Find where the given text appears and provide that cell's center as (X, Y) coordinate. 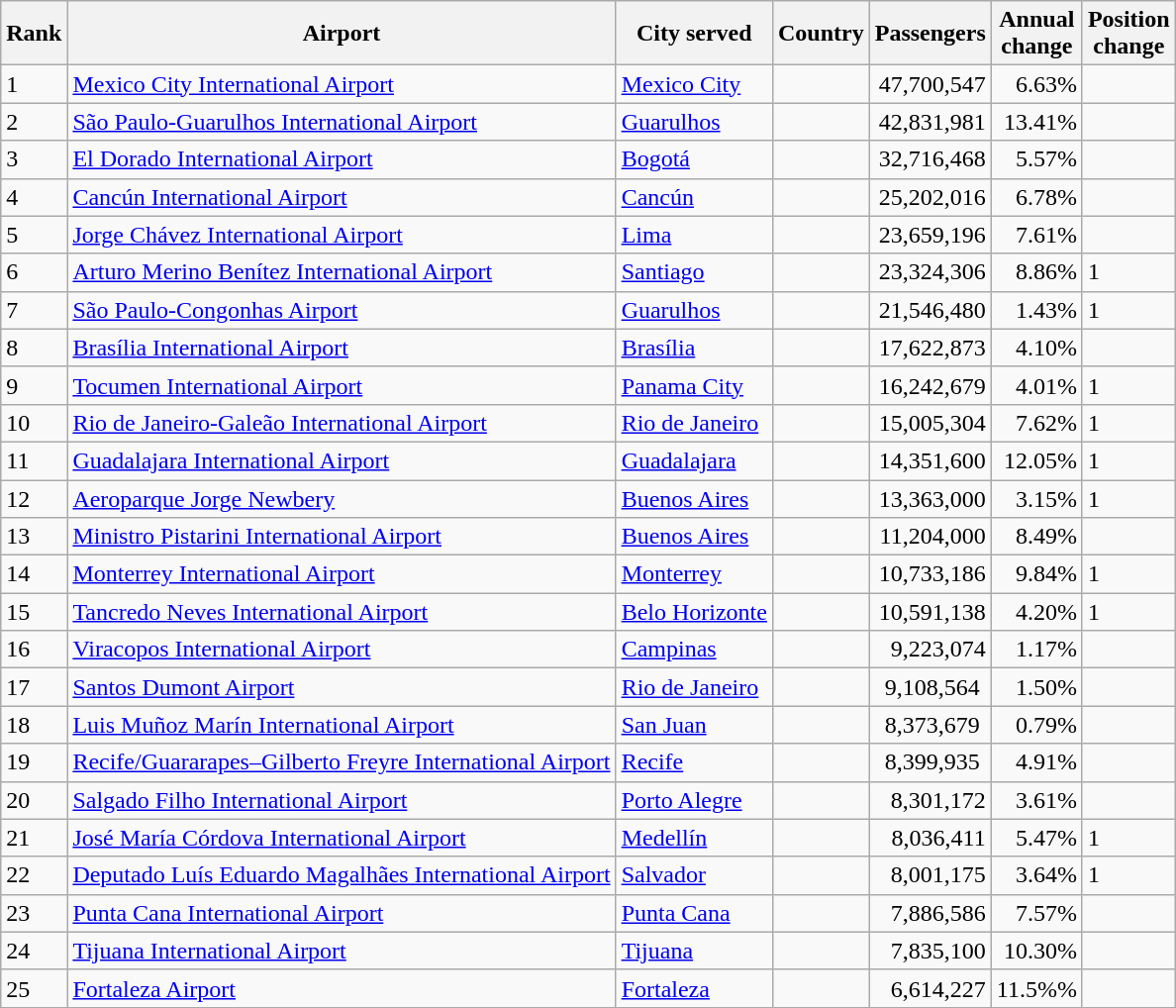
9 (34, 385)
Tijuana (694, 951)
4 (34, 197)
1.50% (1036, 687)
Porto Alegre (694, 800)
5.47% (1036, 838)
19 (34, 762)
18 (34, 725)
Fortaleza (694, 988)
Fortaleza Airport (342, 988)
21 (34, 838)
20 (34, 800)
11.5%% (1036, 988)
Punta Cana (694, 913)
7,886,586 (931, 913)
Salgado Filho International Airport (342, 800)
5.57% (1036, 159)
Medellín (694, 838)
15,005,304 (931, 423)
Bogotá (694, 159)
Aeroparque Jorge Newbery (342, 498)
15 (34, 612)
11 (34, 460)
Luis Muñoz Marín International Airport (342, 725)
10,591,138 (931, 612)
9,108,564 (931, 687)
City served (694, 34)
2 (34, 122)
Deputado Luís Eduardo Magalhães International Airport (342, 875)
25,202,016 (931, 197)
4.91% (1036, 762)
Guadalajara International Airport (342, 460)
6.63% (1036, 84)
8,373,679 (931, 725)
23,659,196 (931, 235)
Brasília International Airport (342, 348)
13 (34, 537)
São Paulo-Guarulhos International Airport (342, 122)
Brasília (694, 348)
10,733,186 (931, 574)
3.15% (1036, 498)
Passengers (931, 34)
8 (34, 348)
7 (34, 310)
Monterrey (694, 574)
8,301,172 (931, 800)
El Dorado International Airport (342, 159)
7.61% (1036, 235)
23 (34, 913)
8.86% (1036, 272)
Cancún International Airport (342, 197)
Ministro Pistarini International Airport (342, 537)
Punta Cana International Airport (342, 913)
12.05% (1036, 460)
10 (34, 423)
Jorge Chávez International Airport (342, 235)
7.57% (1036, 913)
Santiago (694, 272)
12 (34, 498)
Recife (694, 762)
16 (34, 650)
17,622,873 (931, 348)
24 (34, 951)
14 (34, 574)
14,351,600 (931, 460)
25 (34, 988)
6,614,227 (931, 988)
Belo Horizonte (694, 612)
17 (34, 687)
8.49% (1036, 537)
7,835,100 (931, 951)
Cancún (694, 197)
11,204,000 (931, 537)
Monterrey International Airport (342, 574)
13.41% (1036, 122)
7.62% (1036, 423)
Positionchange (1128, 34)
São Paulo-Congonhas Airport (342, 310)
Rio de Janeiro-Galeão International Airport (342, 423)
23,324,306 (931, 272)
5 (34, 235)
Mexico City (694, 84)
32,716,468 (931, 159)
San Juan (694, 725)
Campinas (694, 650)
Tocumen International Airport (342, 385)
6.78% (1036, 197)
Arturo Merino Benítez International Airport (342, 272)
21,546,480 (931, 310)
Guadalajara (694, 460)
Rank (34, 34)
8,001,175 (931, 875)
1.43% (1036, 310)
Annualchange (1036, 34)
Mexico City International Airport (342, 84)
3.64% (1036, 875)
4.10% (1036, 348)
47,700,547 (931, 84)
Recife/Guararapes–Gilberto Freyre International Airport (342, 762)
Viracopos International Airport (342, 650)
Panama City (694, 385)
José María Córdova International Airport (342, 838)
Airport (342, 34)
9,223,074 (931, 650)
42,831,981 (931, 122)
Tancredo Neves International Airport (342, 612)
16,242,679 (931, 385)
3 (34, 159)
Tijuana International Airport (342, 951)
3.61% (1036, 800)
8,036,411 (931, 838)
13,363,000 (931, 498)
Lima (694, 235)
4.20% (1036, 612)
10.30% (1036, 951)
6 (34, 272)
0.79% (1036, 725)
8,399,935 (931, 762)
Country (821, 34)
Salvador (694, 875)
9.84% (1036, 574)
22 (34, 875)
4.01% (1036, 385)
1.17% (1036, 650)
Santos Dumont Airport (342, 687)
